Locate the cell with the specified text and output its [X, Y] center coordinate. 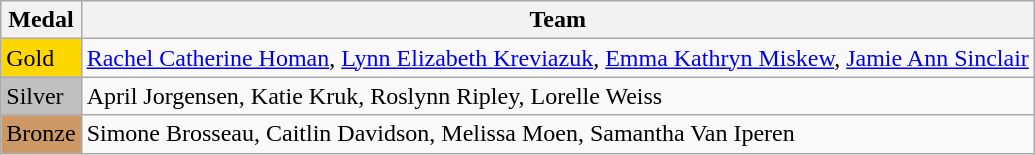
Bronze [41, 134]
Rachel Catherine Homan, Lynn Elizabeth Kreviazuk, Emma Kathryn Miskew, Jamie Ann Sinclair [558, 58]
Medal [41, 20]
Silver [41, 96]
Team [558, 20]
Simone Brosseau, Caitlin Davidson, Melissa Moen, Samantha Van Iperen [558, 134]
Gold [41, 58]
April Jorgensen, Katie Kruk, Roslynn Ripley, Lorelle Weiss [558, 96]
